From the cell containing the given text, extract its center point as [x, y] coordinate. 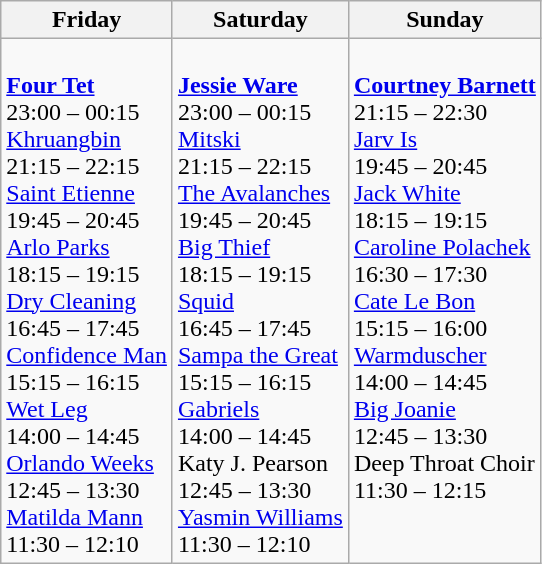
Friday [87, 20]
Saturday [260, 20]
Sunday [444, 20]
